Output the [X, Y] coordinate of the center of the cell containing the given text.  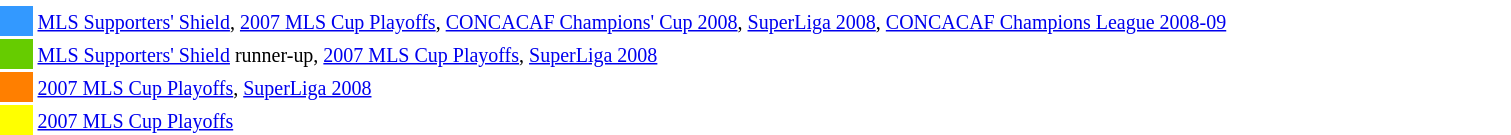
2007 MLS Cup Playoffs, SuperLiga 2008 [774, 87]
2007 MLS Cup Playoffs [774, 120]
MLS Supporters' Shield runner-up, 2007 MLS Cup Playoffs, SuperLiga 2008 [774, 54]
MLS Supporters' Shield, 2007 MLS Cup Playoffs, CONCACAF Champions' Cup 2008, SuperLiga 2008, CONCACAF Champions League 2008-09 [774, 21]
